From the cell containing the given text, extract its center point as (x, y) coordinate. 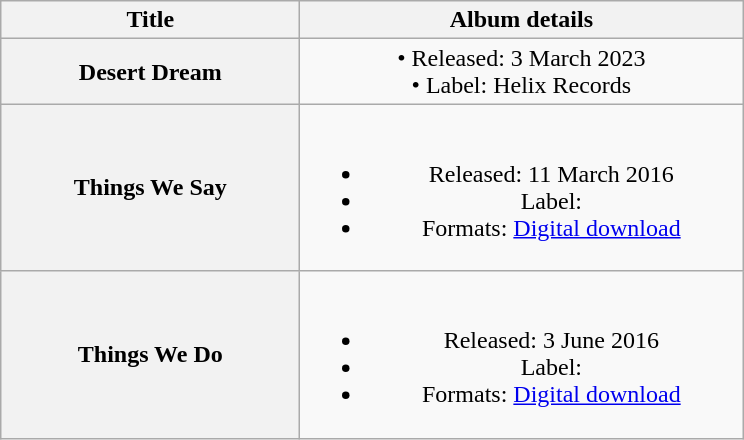
Desert Dream (150, 72)
Things We Say (150, 188)
Title (150, 20)
Album details (522, 20)
Released: 11 March 2016Label: Formats: Digital download (522, 188)
Things We Do (150, 354)
Released: 3 June 2016Label: Formats: Digital download (522, 354)
• Released: 3 March 2023• Label: Helix Records (522, 72)
